Return [x, y] of the center of cell containing provided text 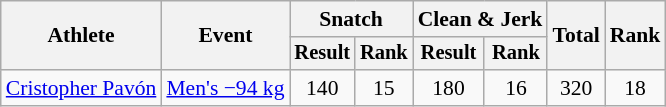
Snatch [352, 19]
Men's −94 kg [225, 88]
Total [576, 36]
180 [449, 88]
18 [636, 88]
Cristopher Pavón [82, 88]
320 [576, 88]
15 [384, 88]
140 [323, 88]
Clean & Jerk [480, 19]
Athlete [82, 36]
Event [225, 36]
16 [516, 88]
